Scan for the cell matching the given text and deliver its (x, y) coordinate at center. 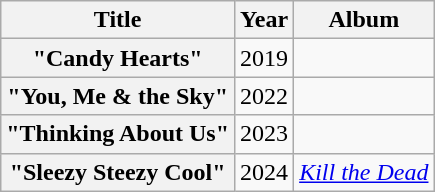
2023 (264, 134)
"You, Me & the Sky" (118, 96)
"Candy Hearts" (118, 58)
2022 (264, 96)
"Thinking About Us" (118, 134)
2024 (264, 172)
2019 (264, 58)
Kill the Dead (364, 172)
Album (364, 20)
Year (264, 20)
Title (118, 20)
"Sleezy Steezy Cool" (118, 172)
